Search for the cell housing the specified text and yield its (x, y) center coordinate. 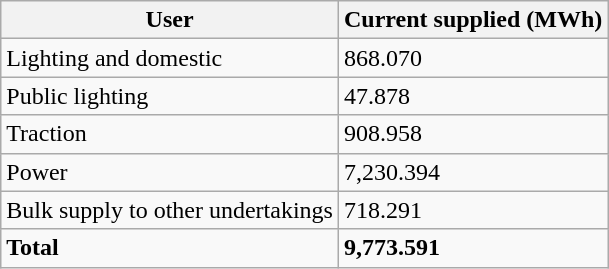
718.291 (472, 210)
Lighting and domestic (170, 58)
47.878 (472, 96)
7,230.394 (472, 172)
Power (170, 172)
User (170, 20)
Total (170, 248)
9,773.591 (472, 248)
Public lighting (170, 96)
Current supplied (MWh) (472, 20)
908.958 (472, 134)
Bulk supply to other undertakings (170, 210)
868.070 (472, 58)
Traction (170, 134)
